From the cell containing the given text, extract its center point as [x, y] coordinate. 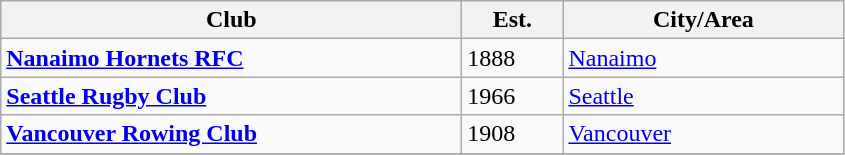
1908 [512, 134]
1966 [512, 96]
Seattle [704, 96]
Vancouver [704, 134]
Nanaimo [704, 58]
Vancouver Rowing Club [232, 134]
Seattle Rugby Club [232, 96]
Nanaimo Hornets RFC [232, 58]
City/Area [704, 20]
Est. [512, 20]
Club [232, 20]
1888 [512, 58]
